Search for the cell housing the specified text and yield its (X, Y) center coordinate. 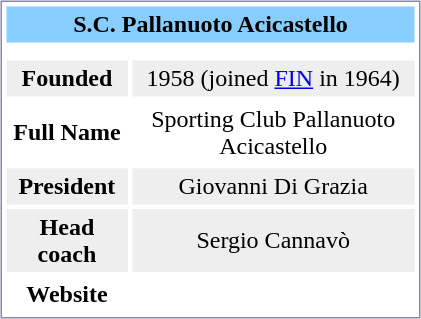
Sergio Cannavò (274, 240)
President (66, 186)
Giovanni Di Grazia (274, 186)
Full Name (66, 132)
1958 (joined FIN in 1964) (274, 78)
S.C. Pallanuoto Acicastello (210, 24)
Founded (66, 78)
Head coach (66, 240)
Sporting Club Pallanuoto Acicastello (274, 132)
Website (66, 294)
